Search for the cell housing the specified text and yield its (x, y) center coordinate. 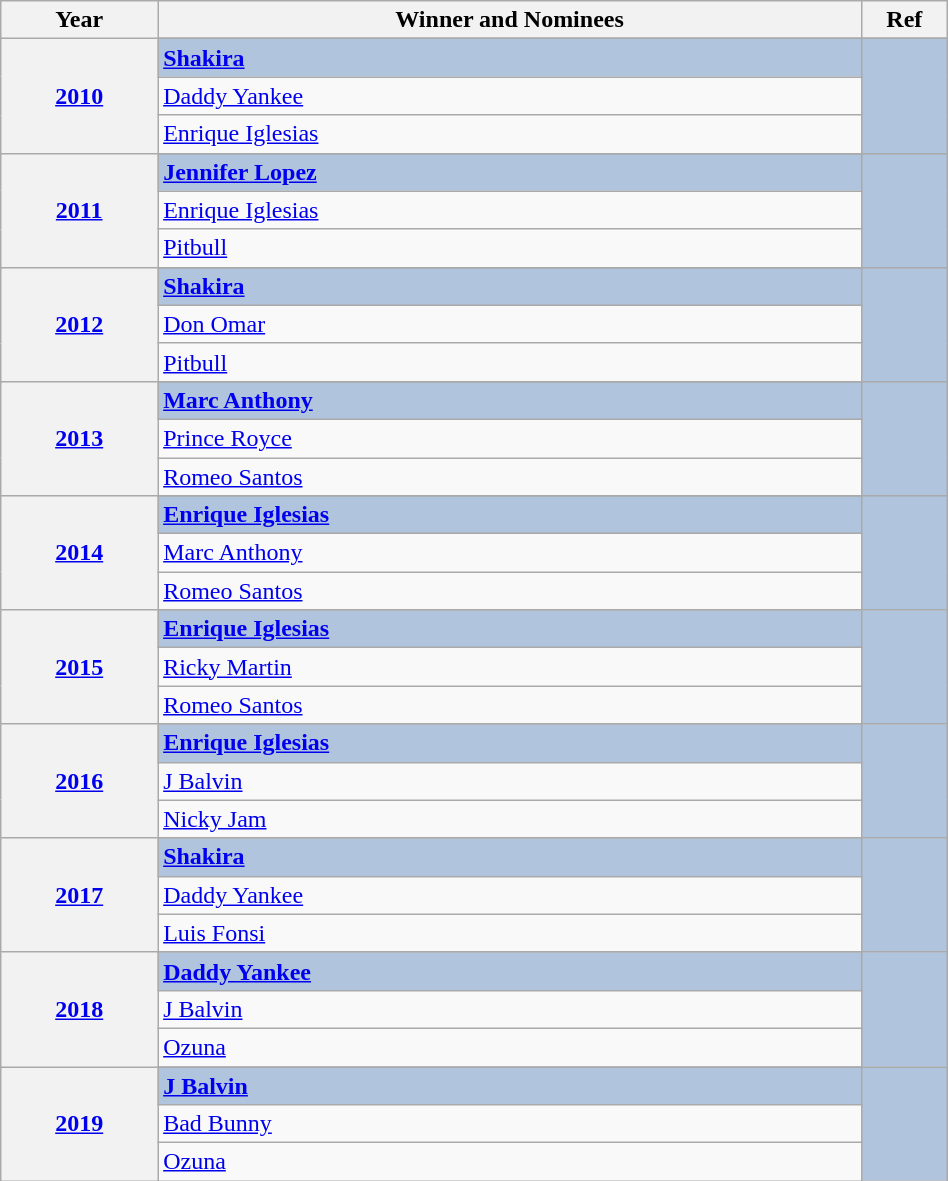
2014 (80, 553)
Ref (904, 20)
Luis Fonsi (510, 933)
Nicky Jam (510, 819)
Bad Bunny (510, 1124)
2015 (80, 667)
2012 (80, 324)
2013 (80, 438)
2017 (80, 895)
Year (80, 20)
Ricky Martin (510, 667)
2011 (80, 210)
Prince Royce (510, 438)
2019 (80, 1123)
2010 (80, 96)
Winner and Nominees (510, 20)
2016 (80, 781)
Don Omar (510, 324)
Jennifer Lopez (510, 172)
2018 (80, 1009)
